Provide the [x, y] coordinate of the cell's center where the given text is located.  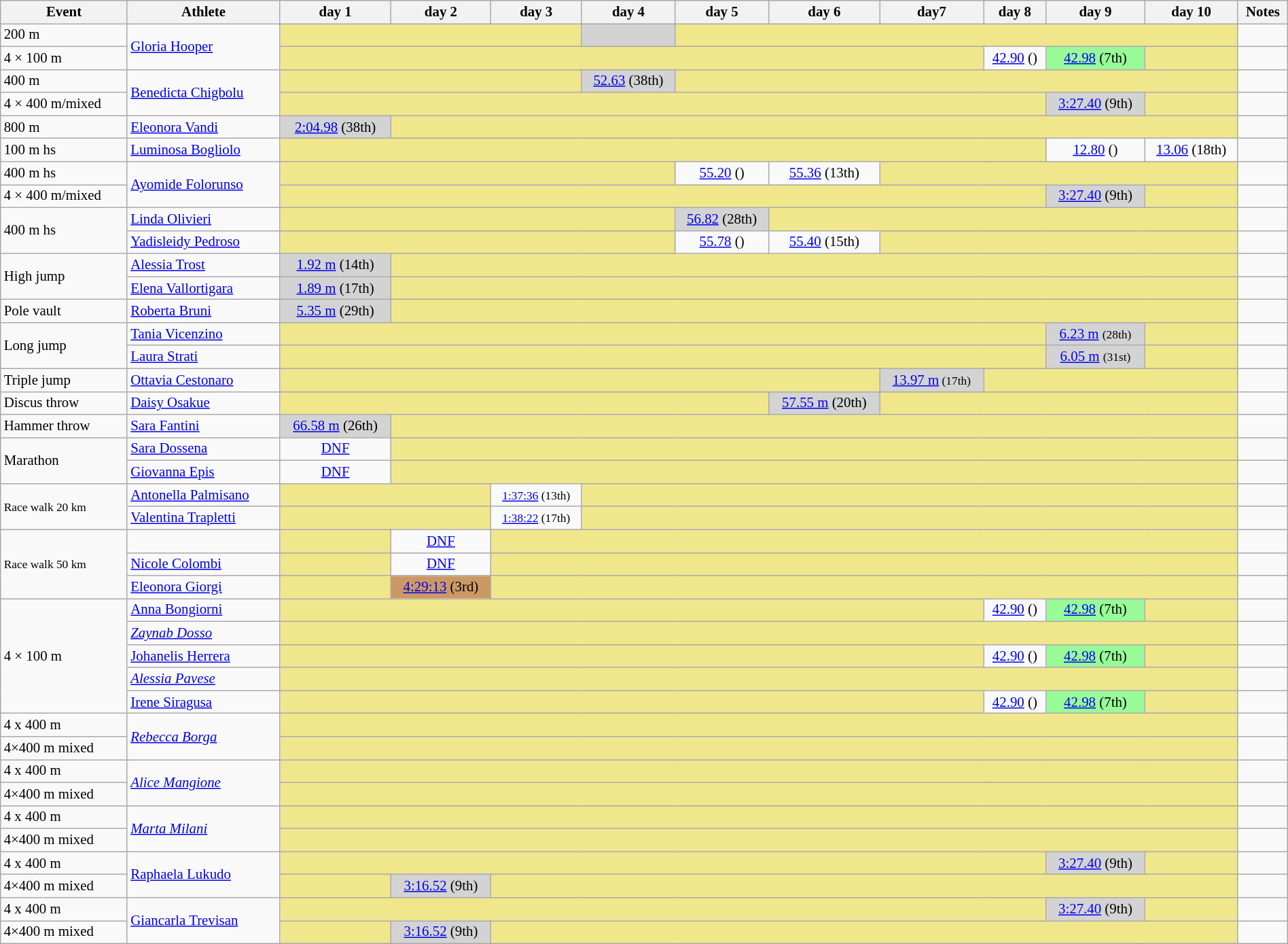
100 m hs [64, 150]
13.97 m (17th) [931, 380]
Marathon [64, 461]
Tania Vicenzino [203, 334]
Valentina Trapletti [203, 518]
1.92 m (14th) [336, 265]
Hammer throw [64, 426]
2:04.98 (38th) [336, 127]
55.40 (15th) [824, 242]
1.89 m (17th) [336, 288]
day 10 [1192, 12]
Athlete [203, 12]
Eleonora Giorgi [203, 587]
day 1 [336, 12]
Nicole Colombi [203, 564]
Yadisleidy Pedroso [203, 242]
day 6 [824, 12]
56.82 (28th) [722, 219]
52.63 (38th) [628, 81]
Giovanna Epis [203, 472]
Roberta Bruni [203, 311]
Johanelis Herrera [203, 656]
Long jump [64, 345]
day 2 [442, 12]
57.55 m (20th) [824, 403]
Luminosa Bogliolo [203, 150]
Irene Siragusa [203, 702]
day 3 [536, 12]
55.78 () [722, 242]
800 m [64, 127]
Alessia Trost [203, 265]
Alessia Pavese [203, 679]
Eleonora Vandi [203, 127]
Rebecca Borga [203, 737]
200 m [64, 35]
Daisy Osakue [203, 403]
day7 [931, 12]
5.35 m (29th) [336, 311]
Pole vault [64, 311]
High jump [64, 277]
Marta Milani [203, 828]
Elena Vallortigara [203, 288]
400 m [64, 81]
Ayomide Folorunso [203, 185]
Sara Dossena [203, 449]
Anna Bongiorni [203, 610]
Antonella Palmisano [203, 495]
13.06 (18th) [1192, 150]
55.36 (13th) [824, 173]
Laura Strati [203, 357]
Triple jump [64, 380]
12.80 () [1095, 150]
6.23 m (28th) [1095, 334]
Notes [1262, 12]
66.58 m (26th) [336, 426]
1:38:22 (17th) [536, 518]
Gloria Hooper [203, 46]
day 8 [1015, 12]
day 9 [1095, 12]
Sara Fantini [203, 426]
day 5 [722, 12]
Alice Mangione [203, 783]
Discus throw [64, 403]
Raphaela Lukudo [203, 875]
Linda Olivieri [203, 219]
1:37:36 (13th) [536, 495]
55.20 () [722, 173]
Ottavia Cestonaro [203, 380]
4:29:13 (3rd) [442, 587]
Event [64, 12]
6.05 m (31st) [1095, 357]
Benedicta Chigbolu [203, 92]
Race walk 50 km [64, 564]
Race walk 20 km [64, 506]
Zaynab Dosso [203, 633]
day 4 [628, 12]
Giancarla Trevisan [203, 921]
